From the cell containing the given text, extract its center point as [x, y] coordinate. 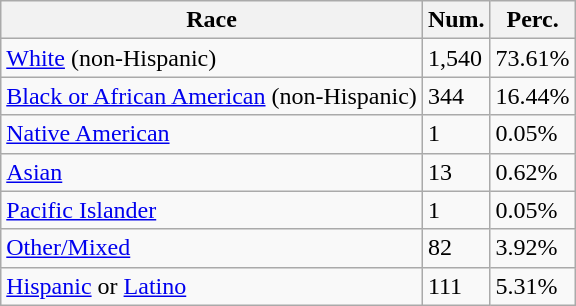
1,540 [456, 58]
Native American [212, 134]
82 [456, 248]
0.62% [532, 172]
Num. [456, 20]
Race [212, 20]
16.44% [532, 96]
Hispanic or Latino [212, 286]
Black or African American (non-Hispanic) [212, 96]
Perc. [532, 20]
Other/Mixed [212, 248]
Asian [212, 172]
Pacific Islander [212, 210]
White (non-Hispanic) [212, 58]
13 [456, 172]
344 [456, 96]
3.92% [532, 248]
111 [456, 286]
73.61% [532, 58]
5.31% [532, 286]
